Locate the cell with the specified text and output its [X, Y] center coordinate. 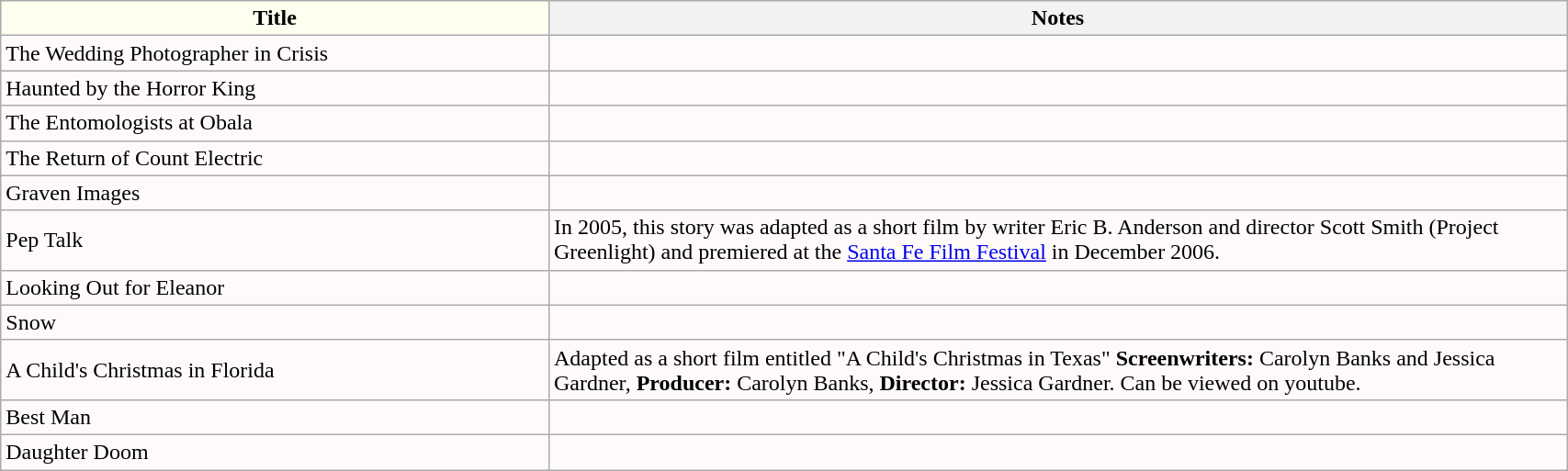
Best Man [276, 417]
Looking Out for Eleanor [276, 287]
The Return of Count Electric [276, 158]
Title [276, 18]
Graven Images [276, 193]
Daughter Doom [276, 452]
Notes [1057, 18]
The Wedding Photographer in Crisis [276, 53]
Snow [276, 322]
Haunted by the Horror King [276, 88]
A Child's Christmas in Florida [276, 369]
The Entomologists at Obala [276, 123]
Pep Talk [276, 241]
